Locate the cell with the specified text and output its (x, y) center coordinate. 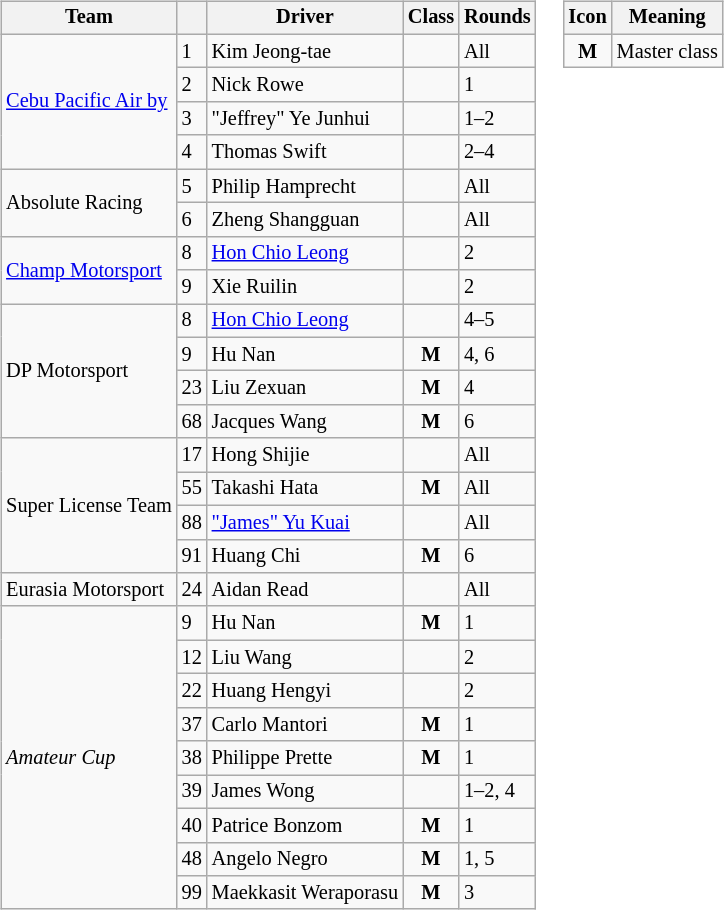
40 (192, 825)
Aidan Read (305, 590)
48 (192, 859)
Xie Ruilin (305, 287)
Class (431, 18)
2–4 (498, 152)
Champ Motorsport (88, 270)
DP Motorsport (88, 372)
Super License Team (88, 506)
22 (192, 691)
23 (192, 388)
1–2 (498, 119)
Liu Zexuan (305, 388)
Icon (588, 18)
68 (192, 422)
James Wong (305, 792)
Cebu Pacific Air by (88, 102)
1, 5 (498, 859)
Absolute Racing (88, 202)
Hong Shijie (305, 455)
55 (192, 489)
12 (192, 657)
Philip Hamprecht (305, 186)
88 (192, 522)
39 (192, 792)
Amateur Cup (88, 758)
Carlo Mantori (305, 724)
17 (192, 455)
1–2, 4 (498, 792)
Eurasia Motorsport (88, 590)
Liu Wang (305, 657)
Maekkasit Weraporasu (305, 893)
Jacques Wang (305, 422)
4, 6 (498, 354)
Angelo Negro (305, 859)
38 (192, 758)
Thomas Swift (305, 152)
37 (192, 724)
Driver (305, 18)
Patrice Bonzom (305, 825)
Meaning (668, 18)
24 (192, 590)
Team (88, 18)
4–5 (498, 321)
Huang Hengyi (305, 691)
Nick Rowe (305, 85)
Takashi Hata (305, 489)
99 (192, 893)
"James" Yu Kuai (305, 522)
Zheng Shangguan (305, 220)
Huang Chi (305, 556)
5 (192, 186)
Kim Jeong-tae (305, 51)
Master class (668, 51)
"Jeffrey" Ye Junhui (305, 119)
91 (192, 556)
Philippe Prette (305, 758)
Rounds (498, 18)
